Determine the [x, y] coordinate at the center of the cell enclosing the given text.  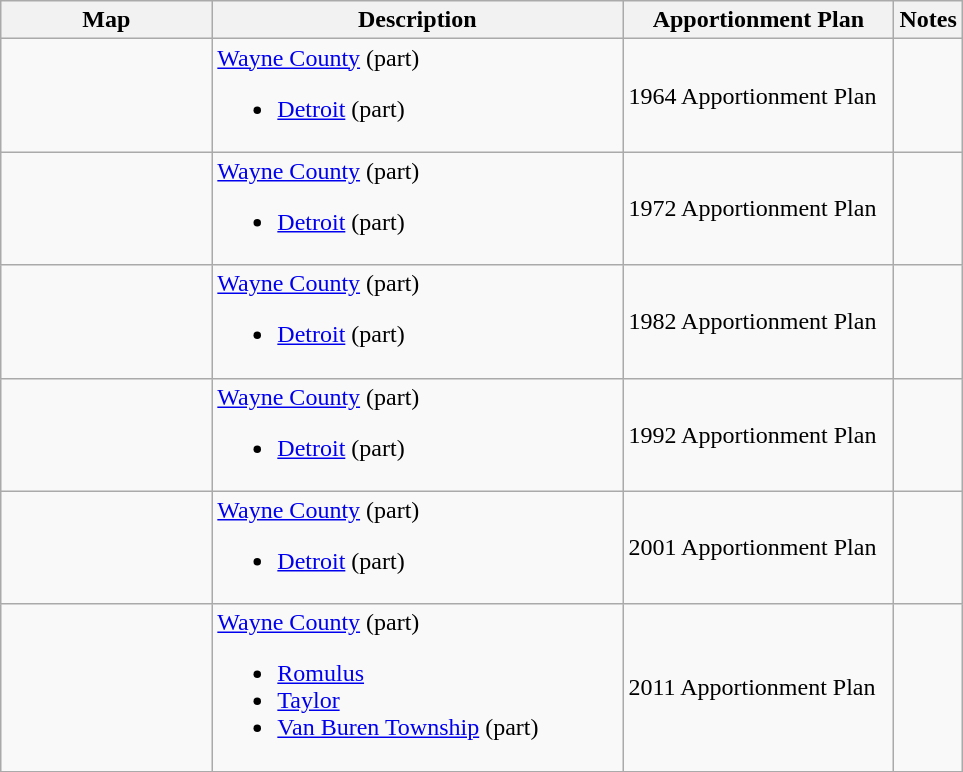
2001 Apportionment Plan [758, 548]
Description [418, 20]
2011 Apportionment Plan [758, 688]
Map [106, 20]
Notes [928, 20]
1982 Apportionment Plan [758, 322]
1992 Apportionment Plan [758, 434]
1964 Apportionment Plan [758, 96]
1972 Apportionment Plan [758, 208]
Wayne County (part)RomulusTaylorVan Buren Township (part) [418, 688]
Apportionment Plan [758, 20]
